Identify which cell holds the provided text, then report its [x, y] central coordinate. 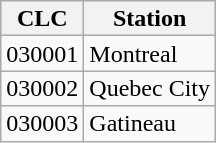
Quebec City [150, 88]
CLC [42, 18]
030003 [42, 124]
030001 [42, 54]
030002 [42, 88]
Montreal [150, 54]
Station [150, 18]
Gatineau [150, 124]
